Return (X, Y) of the center of cell containing provided text 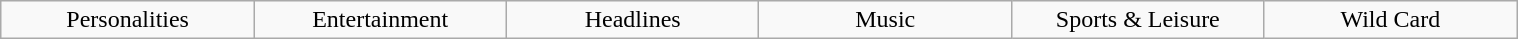
Wild Card (1390, 20)
Personalities (128, 20)
Entertainment (380, 20)
Music (886, 20)
Headlines (632, 20)
Sports & Leisure (1138, 20)
